Identify which cell holds the provided text, then report its (X, Y) central coordinate. 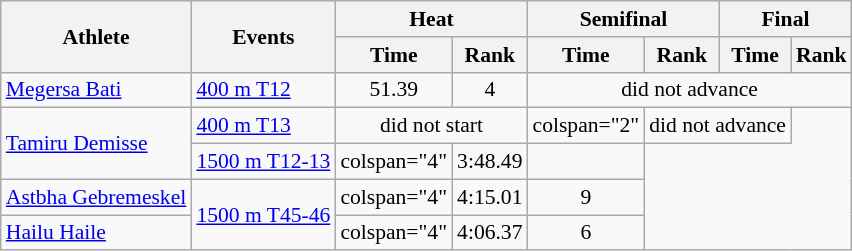
Astbha Gebremeskel (96, 197)
Heat (431, 19)
51.39 (394, 90)
did not start (431, 126)
6 (586, 233)
1500 m T12-13 (263, 162)
Megersa Bati (96, 90)
9 (586, 197)
colspan="2" (586, 126)
Hailu Haile (96, 233)
Athlete (96, 36)
Tamiru Demisse (96, 144)
4:06.37 (490, 233)
4:15.01 (490, 197)
Final (785, 19)
3:48.49 (490, 162)
Events (263, 36)
4 (490, 90)
400 m T13 (263, 126)
400 m T12 (263, 90)
1500 m T45-46 (263, 214)
Semifinal (624, 19)
